Return the [x, y] coordinate for the center point of the cell that contains the specified text.  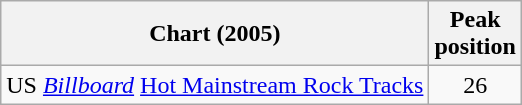
26 [475, 85]
US Billboard Hot Mainstream Rock Tracks [215, 85]
Peakposition [475, 34]
Chart (2005) [215, 34]
